Capture the cell that displays the provided text and extract its [x, y] central coordinate. 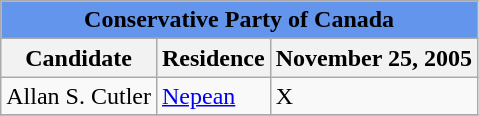
Conservative Party of Canada [240, 20]
November 25, 2005 [374, 58]
X [374, 96]
Candidate [79, 58]
Allan S. Cutler [79, 96]
Residence [213, 58]
Nepean [213, 96]
